Return the (X, Y) coordinate for the center point of the cell that contains the specified text.  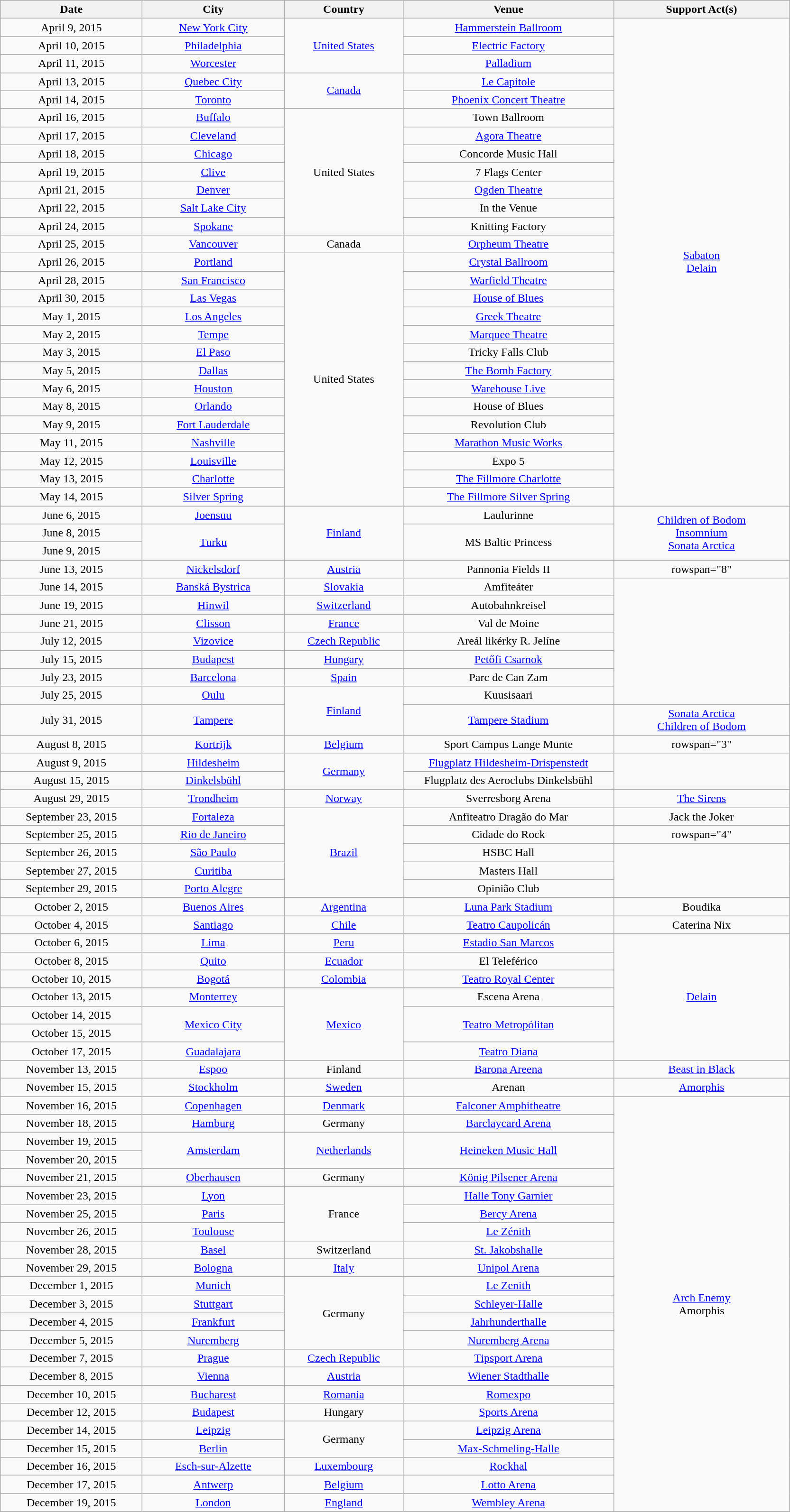
Peru (344, 943)
St. Jakobshalle (509, 1250)
Bucharest (214, 1394)
Mexico City (214, 1024)
Dinkelsbühl (214, 780)
Slovakia (344, 587)
November 23, 2015 (71, 1196)
Curitiba (214, 871)
Amorphis (701, 1087)
Italy (344, 1268)
Areál likérky R. Jelíne (509, 641)
Munich (214, 1286)
May 14, 2015 (71, 497)
Vancouver (214, 244)
August 29, 2015 (71, 798)
December 10, 2015 (71, 1394)
Clive (214, 172)
Flugplatz Hildesheim-Drispenstedt (509, 762)
Le Capitole (509, 82)
June 19, 2015 (71, 605)
Delain (701, 997)
Crystal Ballroom (509, 262)
September 29, 2015 (71, 889)
Banská Bystrica (214, 587)
Lyon (214, 1196)
Nickelsdorf (214, 569)
7 Flags Center (509, 172)
April 24, 2015 (71, 226)
Basel (214, 1250)
May 5, 2015 (71, 370)
Jack the Joker (701, 816)
Spokane (214, 226)
May 2, 2015 (71, 334)
Kortrijk (214, 744)
Sweden (344, 1087)
April 17, 2015 (71, 136)
October 8, 2015 (71, 961)
Santiago (214, 925)
November 26, 2015 (71, 1232)
Orpheum Theatre (509, 244)
Phoenix Concert Theatre (509, 100)
rowspan="4" (701, 835)
December 17, 2015 (71, 1484)
December 7, 2015 (71, 1358)
August 8, 2015 (71, 744)
Oberhausen (214, 1178)
December 16, 2015 (71, 1466)
May 11, 2015 (71, 443)
Netherlands (344, 1151)
October 4, 2015 (71, 925)
Sonata ArcticaChildren of Bodom (701, 720)
Oulu (214, 695)
Nashville (214, 443)
Esch-sur-Alzette (214, 1466)
Romexpo (509, 1394)
Fort Lauderdale (214, 424)
Guadalajara (214, 1051)
Cleveland (214, 136)
August 15, 2015 (71, 780)
City (214, 9)
Luxembourg (344, 1466)
Stuttgart (214, 1304)
Espoo (214, 1069)
Support Act(s) (701, 9)
December 14, 2015 (71, 1430)
May 12, 2015 (71, 461)
England (344, 1503)
Revolution Club (509, 424)
Knitting Factory (509, 226)
November 20, 2015 (71, 1160)
September 23, 2015 (71, 816)
Sverresborg Arena (509, 798)
Beast in Black (701, 1069)
Norway (344, 798)
December 3, 2015 (71, 1304)
Toulouse (214, 1232)
Town Ballroom (509, 118)
December 1, 2015 (71, 1286)
April 22, 2015 (71, 208)
Venue (509, 9)
Kuusisaari (509, 695)
October 10, 2015 (71, 979)
Monterrey (214, 997)
Nuremberg Arena (509, 1340)
November 28, 2015 (71, 1250)
Vizovice (214, 641)
Tampere Stadium (509, 720)
Jahrhunderthalle (509, 1322)
Palladium (509, 64)
Warfield Theatre (509, 280)
Bologna (214, 1268)
Agora Theatre (509, 136)
Vienna (214, 1376)
November 29, 2015 (71, 1268)
Halle Tony Garnier (509, 1196)
Falconer Amphitheatre (509, 1106)
Sport Campus Lange Munte (509, 744)
rowspan="8" (701, 569)
December 4, 2015 (71, 1322)
Concorde Music Hall (509, 154)
November 25, 2015 (71, 1214)
Val de Moine (509, 623)
Tricky Falls Club (509, 352)
Las Vegas (214, 298)
Hinwil (214, 605)
April 21, 2015 (71, 190)
June 8, 2015 (71, 533)
December 15, 2015 (71, 1448)
Country (344, 9)
November 18, 2015 (71, 1124)
Rockhal (509, 1466)
Prague (214, 1358)
Anfiteatro Dragão do Mar (509, 816)
July 31, 2015 (71, 720)
Lima (214, 943)
Leipzig (214, 1430)
November 15, 2015 (71, 1087)
Arch EnemyAmorphis (701, 1304)
September 26, 2015 (71, 853)
Lotto Arena (509, 1484)
April 16, 2015 (71, 118)
November 21, 2015 (71, 1178)
Boudika (701, 907)
May 6, 2015 (71, 388)
June 6, 2015 (71, 515)
Barona Areena (509, 1069)
El Teleférico (509, 961)
May 13, 2015 (71, 479)
In the Venue (509, 208)
Warehouse Live (509, 388)
König Pilsener Arena (509, 1178)
Turku (214, 542)
Le Zenith (509, 1286)
San Francisco (214, 280)
Mexico (344, 1024)
Children of BodomInsomniumSonata Arctica (701, 533)
Teatro Diana (509, 1051)
Los Angeles (214, 316)
April 13, 2015 (71, 82)
Portland (214, 262)
Marquee Theatre (509, 334)
Silver Spring (214, 497)
October 14, 2015 (71, 1015)
Louisville (214, 461)
October 15, 2015 (71, 1033)
Caterina Nix (701, 925)
Rio de Janeiro (214, 835)
April 10, 2015 (71, 46)
Petőfi Csarnok (509, 659)
The Bomb Factory (509, 370)
December 5, 2015 (71, 1340)
May 3, 2015 (71, 352)
April 26, 2015 (71, 262)
Schleyer-Halle (509, 1304)
September 27, 2015 (71, 871)
Laulurinne (509, 515)
The Fillmore Charlotte (509, 479)
July 15, 2015 (71, 659)
October 13, 2015 (71, 997)
December 12, 2015 (71, 1412)
Denver (214, 190)
Brazil (344, 852)
Chicago (214, 154)
June 14, 2015 (71, 587)
September 25, 2015 (71, 835)
May 1, 2015 (71, 316)
São Paulo (214, 853)
Wembley Arena (509, 1503)
October 6, 2015 (71, 943)
October 2, 2015 (71, 907)
Tampere (214, 720)
Amsterdam (214, 1151)
April 30, 2015 (71, 298)
November 13, 2015 (71, 1069)
Spain (344, 677)
Orlando (214, 406)
April 9, 2015 (71, 28)
Frankfurt (214, 1322)
November 19, 2015 (71, 1142)
Buffalo (214, 118)
Fortaleza (214, 816)
rowspan="3" (701, 744)
Dallas (214, 370)
Bercy Arena (509, 1214)
Marathon Music Works (509, 443)
Copenhagen (214, 1106)
Paris (214, 1214)
Autobahnkreisel (509, 605)
Cidade do Rock (509, 835)
Denmark (344, 1106)
Flugplatz des Aeroclubs Dinkelsbühl (509, 780)
Hammerstein Ballroom (509, 28)
June 9, 2015 (71, 551)
June 13, 2015 (71, 569)
April 25, 2015 (71, 244)
Date (71, 9)
Nuremberg (214, 1340)
April 19, 2015 (71, 172)
Worcester (214, 64)
The Sirens (701, 798)
Porto Alegre (214, 889)
Quito (214, 961)
Bogotá (214, 979)
Heineken Music Hall (509, 1151)
Pannonia Fields II (509, 569)
Houston (214, 388)
Arenan (509, 1087)
Barcelona (214, 677)
Amfiteáter (509, 587)
Barclaycard Arena (509, 1124)
April 28, 2015 (71, 280)
Toronto (214, 100)
Clisson (214, 623)
Quebec City (214, 82)
Ecuador (344, 961)
October 17, 2015 (71, 1051)
Sports Arena (509, 1412)
Luna Park Stadium (509, 907)
Escena Arena (509, 997)
Romania (344, 1394)
April 18, 2015 (71, 154)
HSBC Hall (509, 853)
Expo 5 (509, 461)
November 16, 2015 (71, 1106)
The Fillmore Silver Spring (509, 497)
Electric Factory (509, 46)
Wiener Stadthalle (509, 1376)
Antwerp (214, 1484)
Parc de Can Zam (509, 677)
December 19, 2015 (71, 1503)
May 8, 2015 (71, 406)
April 11, 2015 (71, 64)
July 23, 2015 (71, 677)
Stockholm (214, 1087)
Masters Hall (509, 871)
July 25, 2015 (71, 695)
Salt Lake City (214, 208)
December 8, 2015 (71, 1376)
MS Baltic Princess (509, 542)
May 9, 2015 (71, 424)
Greek Theatre (509, 316)
Max-Schmeling-Halle (509, 1448)
Hildesheim (214, 762)
SabatonDelain (701, 262)
Estadio San Marcos (509, 943)
Teatro Metropólitan (509, 1024)
Argentina (344, 907)
Ogden Theatre (509, 190)
Opinião Club (509, 889)
April 14, 2015 (71, 100)
Berlin (214, 1448)
Unipol Arena (509, 1268)
Tipsport Arena (509, 1358)
El Paso (214, 352)
Teatro Caupolicán (509, 925)
Hamburg (214, 1124)
London (214, 1503)
July 12, 2015 (71, 641)
August 9, 2015 (71, 762)
Le Zénith (509, 1232)
Teatro Royal Center (509, 979)
Chile (344, 925)
Charlotte (214, 479)
Philadelphia (214, 46)
New York City (214, 28)
Buenos Aires (214, 907)
Leipzig Arena (509, 1430)
June 21, 2015 (71, 623)
Joensuu (214, 515)
Trondheim (214, 798)
Colombia (344, 979)
Tempe (214, 334)
